Scan for the cell matching the given text and deliver its (X, Y) coordinate at center. 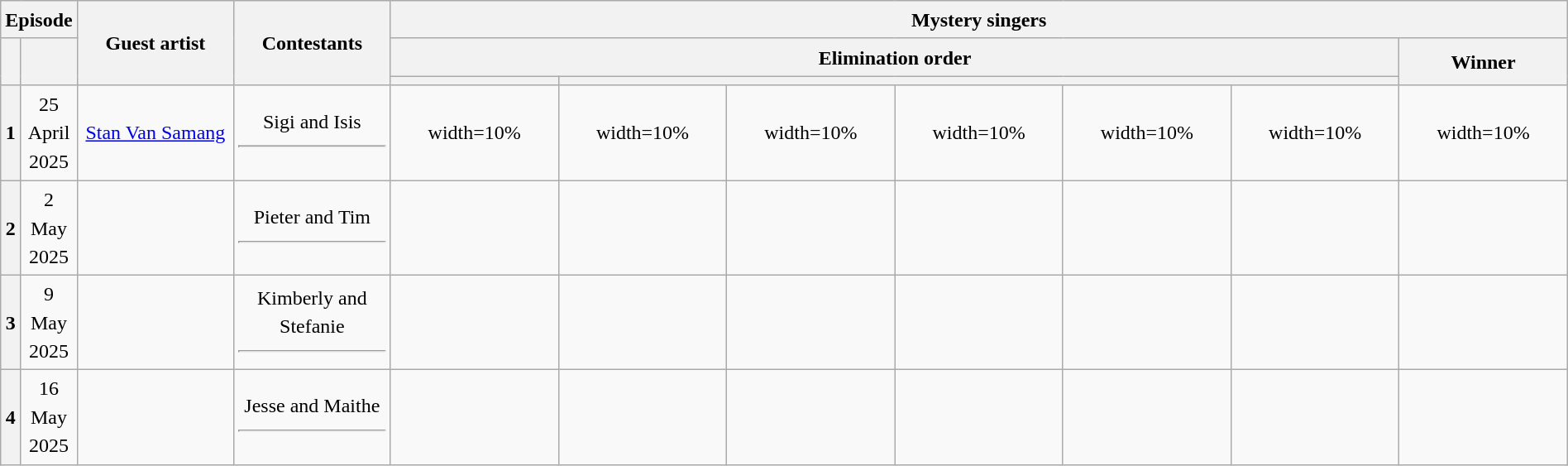
Mystery singers (979, 20)
3 (11, 323)
4 (11, 417)
2 May 2025 (49, 228)
Jesse and Maithe (313, 417)
Guest artist (155, 43)
Stan Van Samang (155, 132)
Episode (39, 20)
Contestants (313, 43)
1 (11, 132)
Kimberly and Stefanie (313, 323)
Elimination order (895, 57)
Sigi and Isis (313, 132)
2 (11, 228)
16 May 2025 (49, 417)
Winner (1484, 61)
Pieter and Tim (313, 228)
25 April 2025 (49, 132)
9 May 2025 (49, 323)
